Pinpoint the cell where the given text exists, returning its [X, Y] midpoint coordinate. 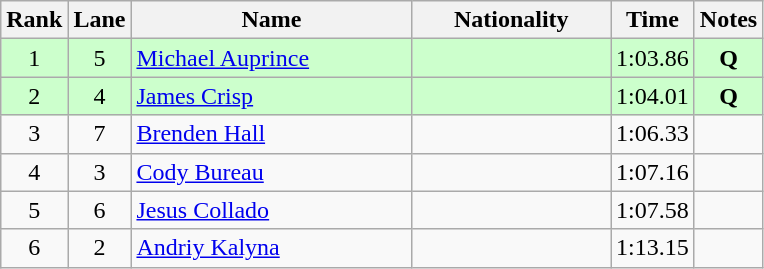
Lane [100, 20]
Name [272, 20]
1:03.86 [653, 58]
1:13.15 [653, 248]
1 [34, 58]
7 [100, 134]
1:06.33 [653, 134]
Rank [34, 20]
1:04.01 [653, 96]
Jesus Collado [272, 210]
1:07.16 [653, 172]
Notes [728, 20]
Time [653, 20]
James Crisp [272, 96]
Andriy Kalyna [272, 248]
Nationality [512, 20]
Brenden Hall [272, 134]
Cody Bureau [272, 172]
Michael Auprince [272, 58]
1:07.58 [653, 210]
